For the text-containing cell, return its midpoint in [x, y] coordinate format. 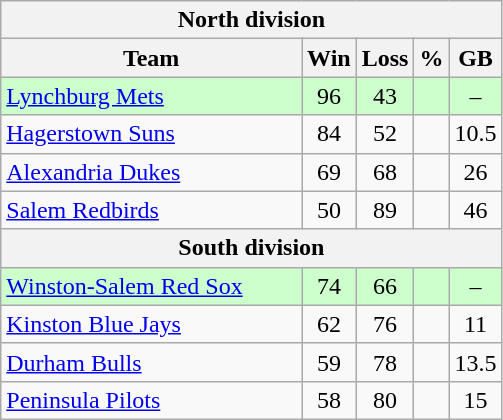
84 [330, 134]
50 [330, 210]
Durham Bulls [152, 362]
46 [476, 210]
Loss [385, 58]
43 [385, 96]
North division [252, 20]
Alexandria Dukes [152, 172]
59 [330, 362]
66 [385, 286]
Hagerstown Suns [152, 134]
11 [476, 324]
89 [385, 210]
Winston-Salem Red Sox [152, 286]
15 [476, 400]
58 [330, 400]
78 [385, 362]
68 [385, 172]
Team [152, 58]
South division [252, 248]
26 [476, 172]
96 [330, 96]
Win [330, 58]
Lynchburg Mets [152, 96]
Kinston Blue Jays [152, 324]
62 [330, 324]
52 [385, 134]
% [432, 58]
13.5 [476, 362]
76 [385, 324]
Peninsula Pilots [152, 400]
69 [330, 172]
Salem Redbirds [152, 210]
80 [385, 400]
10.5 [476, 134]
GB [476, 58]
74 [330, 286]
